Return the [x, y] coordinate for the center point of the cell that contains the specified text.  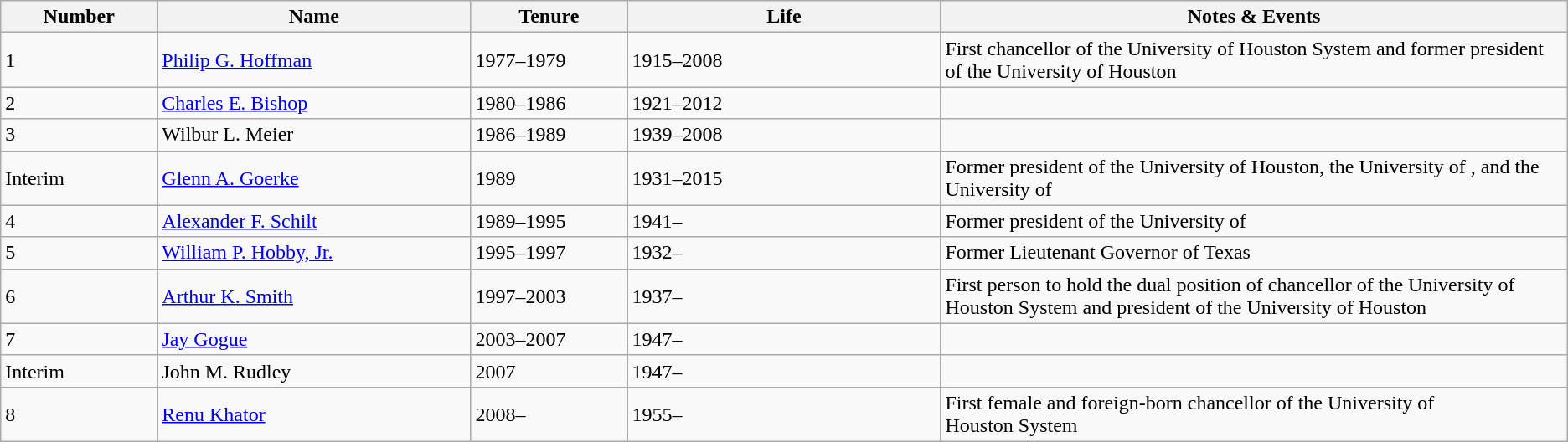
2007 [549, 371]
1937– [784, 296]
1931–2015 [784, 177]
Glenn A. Goerke [314, 177]
William P. Hobby, Jr. [314, 253]
First chancellor of the University of Houston System and former president of the University of Houston [1254, 60]
1989 [549, 177]
Former president of the University of [1254, 221]
Wilbur L. Meier [314, 135]
1 [79, 60]
Charles E. Bishop [314, 103]
1989–1995 [549, 221]
2 [79, 103]
1986–1989 [549, 135]
Arthur K. Smith [314, 296]
1941– [784, 221]
2003–2007 [549, 339]
1977–1979 [549, 60]
1915–2008 [784, 60]
1995–1997 [549, 253]
8 [79, 414]
1955– [784, 414]
Number [79, 17]
Former president of the University of Houston, the University of , and the University of [1254, 177]
4 [79, 221]
First female and foreign-born chancellor of the University of Houston System [1254, 414]
First person to hold the dual position of chancellor of the University of Houston System and president of the University of Houston [1254, 296]
Former Lieutenant Governor of Texas [1254, 253]
Notes & Events [1254, 17]
1939–2008 [784, 135]
Tenure [549, 17]
5 [79, 253]
John M. Rudley [314, 371]
1932– [784, 253]
1921–2012 [784, 103]
Life [784, 17]
3 [79, 135]
6 [79, 296]
Jay Gogue [314, 339]
Name [314, 17]
Renu Khator [314, 414]
Alexander F. Schilt [314, 221]
7 [79, 339]
Philip G. Hoffman [314, 60]
1997–2003 [549, 296]
1980–1986 [549, 103]
2008– [549, 414]
